Provide the (x, y) coordinate of the cell's center where the given text is located.  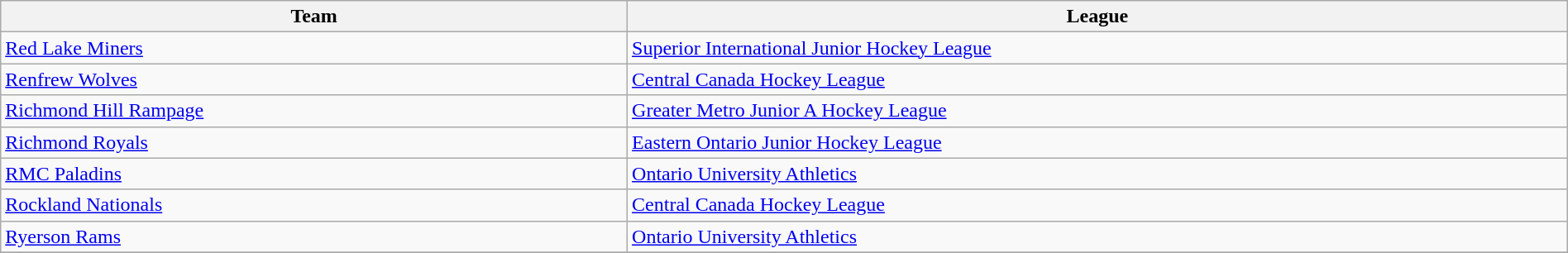
Rockland Nationals (314, 205)
Team (314, 17)
Richmond Royals (314, 142)
Greater Metro Junior A Hockey League (1098, 111)
Eastern Ontario Junior Hockey League (1098, 142)
League (1098, 17)
Red Lake Miners (314, 48)
RMC Paladins (314, 174)
Ryerson Rams (314, 236)
Superior International Junior Hockey League (1098, 48)
Richmond Hill Rampage (314, 111)
Renfrew Wolves (314, 79)
